Provide the [x, y] coordinate of the cell's center where the given text is located.  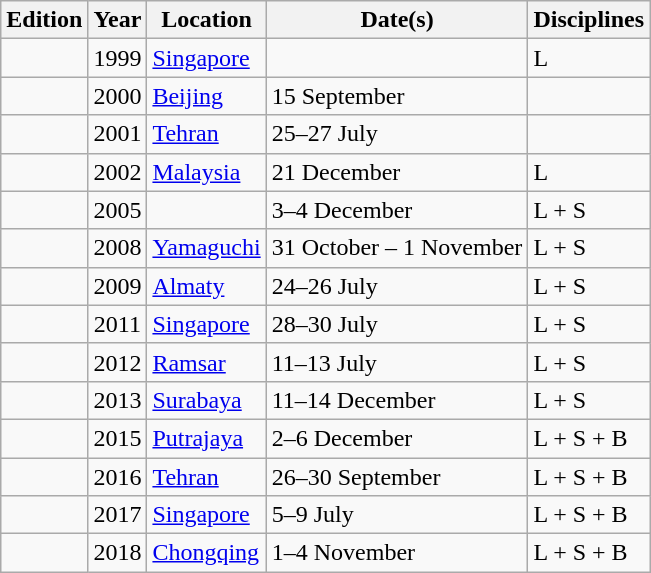
24–26 July [397, 286]
Year [118, 20]
2–6 December [397, 438]
1–4 November [397, 553]
2017 [118, 515]
11–14 December [397, 400]
2008 [118, 248]
11–13 July [397, 362]
Beijing [206, 96]
Disciplines [589, 20]
Yamaguchi [206, 248]
2005 [118, 210]
Putrajaya [206, 438]
2012 [118, 362]
2013 [118, 400]
Location [206, 20]
3–4 December [397, 210]
Surabaya [206, 400]
2016 [118, 477]
Almaty [206, 286]
Malaysia [206, 172]
5–9 July [397, 515]
2018 [118, 553]
Date(s) [397, 20]
2009 [118, 286]
2001 [118, 134]
Chongqing [206, 553]
2015 [118, 438]
1999 [118, 58]
26–30 September [397, 477]
15 September [397, 96]
31 October – 1 November [397, 248]
Ramsar [206, 362]
25–27 July [397, 134]
2002 [118, 172]
28–30 July [397, 324]
2000 [118, 96]
2011 [118, 324]
Edition [44, 20]
21 December [397, 172]
